Return (X, Y) of the center of cell containing provided text 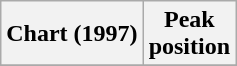
Chart (1997) (72, 34)
Peakposition (189, 34)
